Detect which cell encompasses the target text, then output its (x, y) center coordinate. 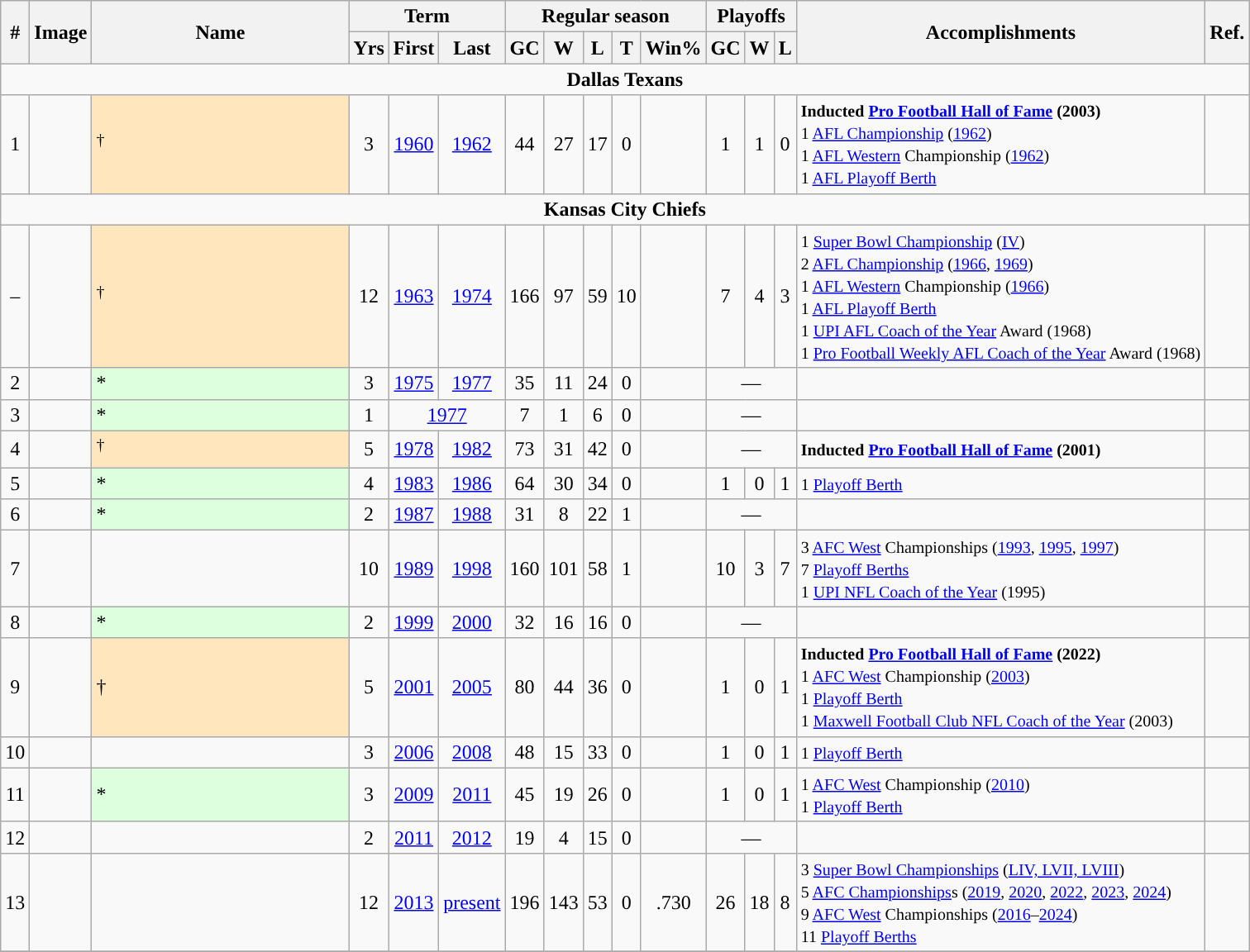
Name (220, 32)
97 (564, 296)
1963 (413, 296)
2006 (413, 752)
Win% (673, 48)
– (15, 296)
1974 (472, 296)
1975 (413, 383)
73 (524, 450)
166 (524, 296)
34 (597, 483)
Regular season (605, 17)
32 (524, 622)
Inducted Pro Football Hall of Fame (2022)1 AFC West Championship (2003)1 Playoff Berth 1 Maxwell Football Club NFL Coach of the Year (2003) (1000, 688)
Inducted Pro Football Hall of Fame (2001) (1000, 450)
1 AFC West Championship (2010)1 Playoff Berth (1000, 795)
2001 (413, 688)
T (627, 48)
Kansas City Chiefs (625, 209)
30 (564, 483)
143 (564, 902)
Yrs (369, 48)
2012 (472, 837)
2000 (472, 622)
Ref. (1227, 32)
3 AFC West Championships (1993, 1995, 1997)7 Playoff Berths 1 UPI NFL Coach of the Year (1995) (1000, 569)
101 (564, 569)
.730 (673, 902)
48 (524, 752)
Playoffs (751, 17)
1982 (472, 450)
58 (597, 569)
42 (597, 450)
9 (15, 688)
27 (564, 144)
Inducted Pro Football Hall of Fame (2003)1 AFL Championship (1962) 1 AFL Western Championship (1962) 1 AFL Playoff Berth (1000, 144)
1988 (472, 515)
36 (597, 688)
1987 (413, 515)
35 (524, 383)
33 (597, 752)
1998 (472, 569)
1983 (413, 483)
2005 (472, 688)
Term (427, 17)
80 (524, 688)
Last (472, 48)
1989 (413, 569)
2009 (413, 795)
59 (597, 296)
Image (61, 32)
2008 (472, 752)
Accomplishments (1000, 32)
196 (524, 902)
1999 (413, 622)
45 (524, 795)
# (15, 32)
64 (524, 483)
17 (597, 144)
1978 (413, 450)
First (413, 48)
1962 (472, 144)
present (472, 902)
18 (759, 902)
53 (597, 902)
160 (524, 569)
2013 (413, 902)
Dallas Texans (625, 79)
1986 (472, 483)
22 (597, 515)
24 (597, 383)
1960 (413, 144)
13 (15, 902)
